Search for the cell housing the specified text and yield its (X, Y) center coordinate. 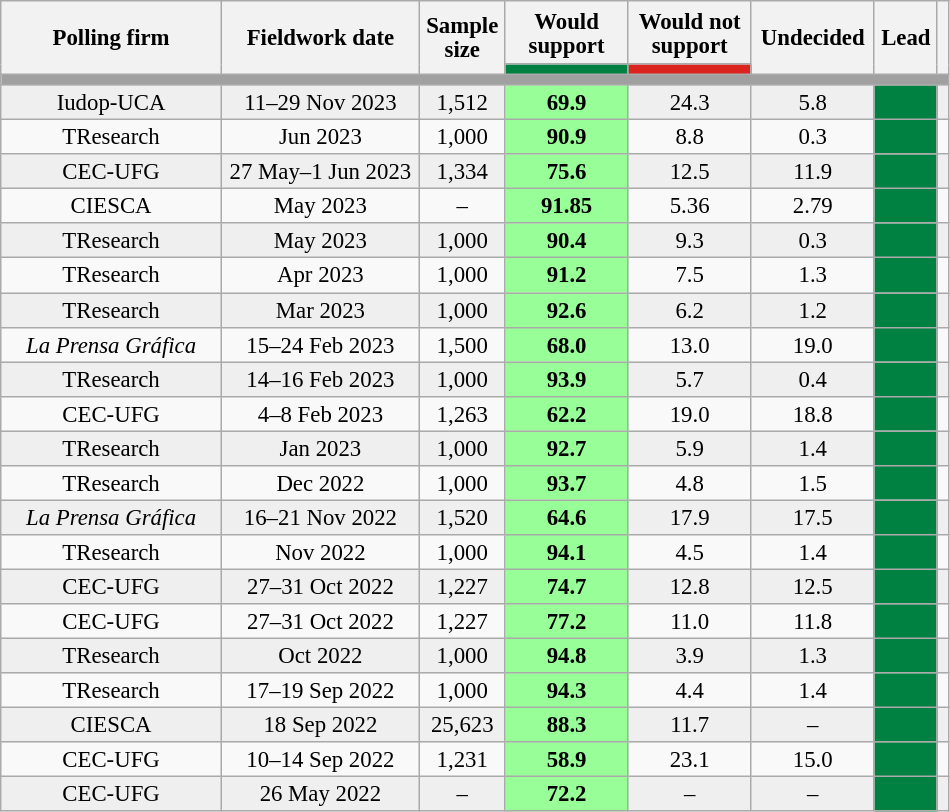
27 May–1 Jun 2023 (320, 172)
Would support (566, 32)
7.5 (690, 276)
5.36 (690, 206)
15.0 (812, 760)
11.0 (690, 622)
5.8 (812, 102)
1,334 (462, 172)
1,520 (462, 518)
90.4 (566, 242)
Mar 2023 (320, 310)
Jun 2023 (320, 138)
1,263 (462, 414)
Would not support (690, 32)
4.4 (690, 690)
88.3 (566, 726)
1.5 (812, 484)
2.79 (812, 206)
75.6 (566, 172)
72.2 (566, 794)
Dec 2022 (320, 484)
1.2 (812, 310)
Oct 2022 (320, 656)
Undecided (812, 38)
12.8 (690, 586)
26 May 2022 (320, 794)
Iudop-UCA (112, 102)
0.4 (812, 380)
14–16 Feb 2023 (320, 380)
23.1 (690, 760)
11.9 (812, 172)
16–21 Nov 2022 (320, 518)
58.9 (566, 760)
Jan 2023 (320, 448)
18.8 (812, 414)
1,231 (462, 760)
17–19 Sep 2022 (320, 690)
4.5 (690, 552)
93.7 (566, 484)
11–29 Nov 2023 (320, 102)
Nov 2022 (320, 552)
5.7 (690, 380)
11.8 (812, 622)
Polling firm (112, 38)
5.9 (690, 448)
64.6 (566, 518)
4.8 (690, 484)
3.9 (690, 656)
24.3 (690, 102)
8.8 (690, 138)
94.8 (566, 656)
94.3 (566, 690)
69.9 (566, 102)
62.2 (566, 414)
Fieldwork date (320, 38)
Samplesize (462, 38)
4–8 Feb 2023 (320, 414)
18 Sep 2022 (320, 726)
13.0 (690, 344)
90.9 (566, 138)
17.5 (812, 518)
1,500 (462, 344)
91.2 (566, 276)
11.7 (690, 726)
94.1 (566, 552)
17.9 (690, 518)
10–14 Sep 2022 (320, 760)
1,512 (462, 102)
25,623 (462, 726)
91.85 (566, 206)
68.0 (566, 344)
Lead (906, 38)
93.9 (566, 380)
74.7 (566, 586)
77.2 (566, 622)
Apr 2023 (320, 276)
9.3 (690, 242)
15–24 Feb 2023 (320, 344)
6.2 (690, 310)
92.6 (566, 310)
92.7 (566, 448)
